Determine the (X, Y) coordinate at the center of the cell enclosing the given text.  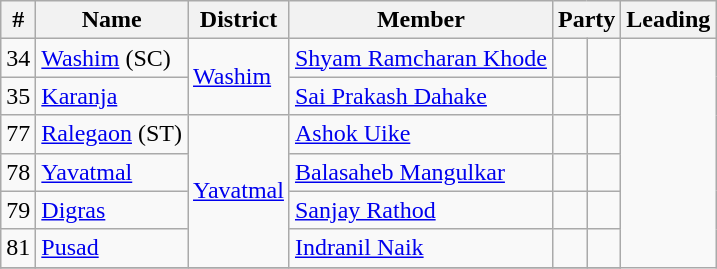
Party (586, 20)
Shyam Ramcharan Khode (420, 58)
Name (112, 20)
81 (18, 248)
Washim (SC) (112, 58)
77 (18, 134)
Ashok Uike (420, 134)
Sanjay Rathod (420, 210)
78 (18, 172)
Pusad (112, 248)
Karanja (112, 96)
34 (18, 58)
# (18, 20)
Member (420, 20)
District (239, 20)
35 (18, 96)
Washim (239, 77)
Digras (112, 210)
Ralegaon (ST) (112, 134)
Balasaheb Mangulkar (420, 172)
Sai Prakash Dahake (420, 96)
Leading (668, 20)
Indranil Naik (420, 248)
79 (18, 210)
